Extract the (x, y) coordinate from the center of the cell holding the provided text.  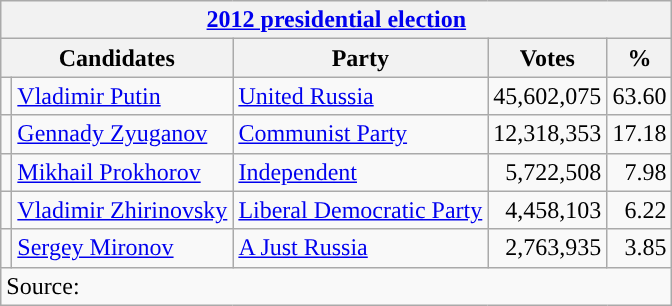
% (640, 58)
2012 presidential election (336, 20)
7.98 (640, 172)
Vladimir Zhirinovsky (122, 210)
3.85 (640, 248)
Communist Party (360, 134)
United Russia (360, 96)
Party (360, 58)
17.18 (640, 134)
4,458,103 (548, 210)
2,763,935 (548, 248)
45,602,075 (548, 96)
12,318,353 (548, 134)
Vladimir Putin (122, 96)
Sergey Mironov (122, 248)
Liberal Democratic Party (360, 210)
Candidates (117, 58)
5,722,508 (548, 172)
Votes (548, 58)
A Just Russia (360, 248)
Independent (360, 172)
Source: (336, 286)
Mikhail Prokhorov (122, 172)
63.60 (640, 96)
6.22 (640, 210)
Gennady Zyuganov (122, 134)
